Capture the cell that displays the provided text and extract its [X, Y] central coordinate. 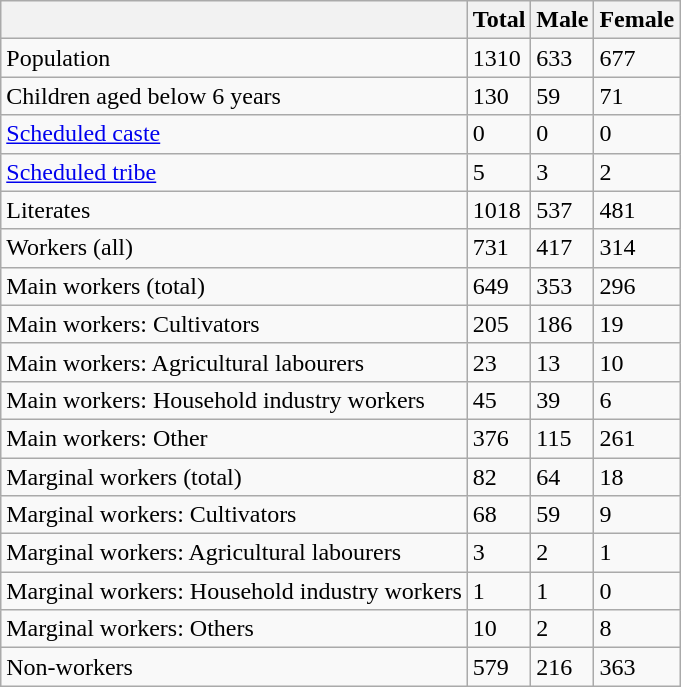
296 [637, 286]
68 [499, 515]
417 [562, 248]
537 [562, 210]
82 [499, 477]
363 [637, 667]
649 [499, 286]
Workers (all) [234, 248]
Children aged below 6 years [234, 96]
1310 [499, 58]
71 [637, 96]
353 [562, 286]
481 [637, 210]
Male [562, 20]
Population [234, 58]
Marginal workers (total) [234, 477]
8 [637, 629]
Main workers: Agricultural labourers [234, 362]
45 [499, 400]
13 [562, 362]
633 [562, 58]
Marginal workers: Cultivators [234, 515]
115 [562, 438]
376 [499, 438]
1018 [499, 210]
216 [562, 667]
579 [499, 667]
261 [637, 438]
Female [637, 20]
9 [637, 515]
Literates [234, 210]
23 [499, 362]
205 [499, 324]
Marginal workers: Agricultural labourers [234, 553]
18 [637, 477]
186 [562, 324]
Main workers: Cultivators [234, 324]
5 [499, 172]
19 [637, 324]
Scheduled caste [234, 134]
731 [499, 248]
Scheduled tribe [234, 172]
Marginal workers: Household industry workers [234, 591]
Main workers: Other [234, 438]
Marginal workers: Others [234, 629]
Total [499, 20]
677 [637, 58]
Main workers (total) [234, 286]
6 [637, 400]
Main workers: Household industry workers [234, 400]
39 [562, 400]
314 [637, 248]
130 [499, 96]
Non-workers [234, 667]
64 [562, 477]
